Output the [X, Y] coordinate of the center of the cell containing the given text.  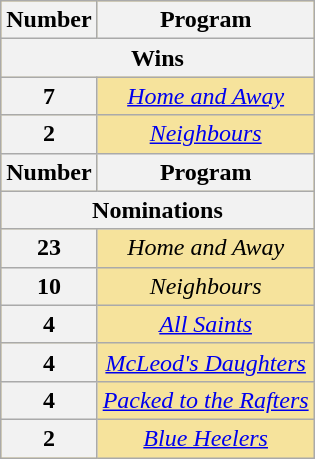
Wins [158, 58]
McLeod's Daughters [206, 362]
All Saints [206, 324]
10 [49, 286]
Blue Heelers [206, 438]
Nominations [158, 210]
Packed to the Rafters [206, 400]
23 [49, 248]
7 [49, 96]
